From the cell containing the given text, extract its center point as [x, y] coordinate. 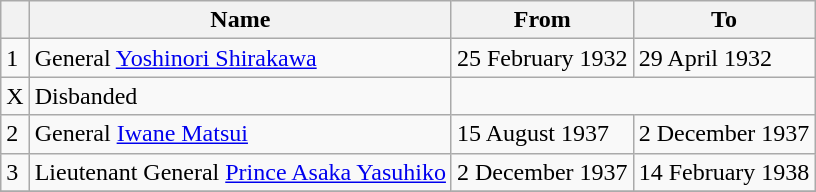
2 [15, 134]
Lieutenant General Prince Asaka Yasuhiko [240, 172]
14 February 1938 [724, 172]
To [724, 20]
Disbanded [240, 96]
General Iwane Matsui [240, 134]
General Yoshinori Shirakawa [240, 58]
From [542, 20]
1 [15, 58]
Name [240, 20]
3 [15, 172]
29 April 1932 [724, 58]
15 August 1937 [542, 134]
X [15, 96]
25 February 1932 [542, 58]
